Pinpoint the cell where the given text exists, returning its [X, Y] midpoint coordinate. 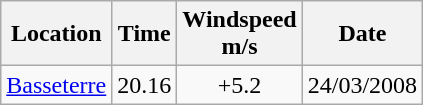
Date [362, 34]
24/03/2008 [362, 85]
+5.2 [240, 85]
Basseterre [56, 85]
Time [144, 34]
Windspeedm/s [240, 34]
20.16 [144, 85]
Location [56, 34]
